Capture the cell that displays the provided text and extract its (X, Y) central coordinate. 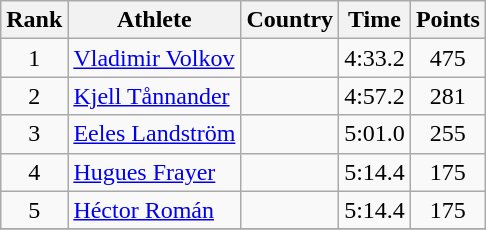
Athlete (154, 20)
5:01.0 (375, 134)
Eeles Landström (154, 134)
281 (448, 96)
Points (448, 20)
Hugues Frayer (154, 172)
Vladimir Volkov (154, 58)
1 (34, 58)
Kjell Tånnander (154, 96)
Country (290, 20)
255 (448, 134)
Time (375, 20)
4 (34, 172)
4:33.2 (375, 58)
5 (34, 210)
2 (34, 96)
Rank (34, 20)
3 (34, 134)
4:57.2 (375, 96)
Héctor Román (154, 210)
475 (448, 58)
